Output the (X, Y) coordinate of the center of the cell containing the given text.  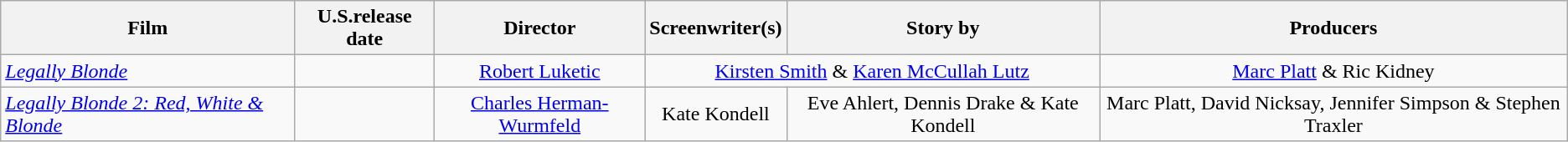
Kirsten Smith & Karen McCullah Lutz (873, 71)
Kate Kondell (715, 114)
Robert Luketic (539, 71)
Eve Ahlert, Dennis Drake & Kate Kondell (943, 114)
Legally Blonde (147, 71)
Charles Herman-Wurmfeld (539, 114)
Marc Platt, David Nicksay, Jennifer Simpson & Stephen Traxler (1333, 114)
Story by (943, 28)
Marc Platt & Ric Kidney (1333, 71)
Producers (1333, 28)
Legally Blonde 2: Red, White & Blonde (147, 114)
Film (147, 28)
Director (539, 28)
Screenwriter(s) (715, 28)
U.S.release date (365, 28)
